Capture the cell that displays the provided text and extract its (x, y) central coordinate. 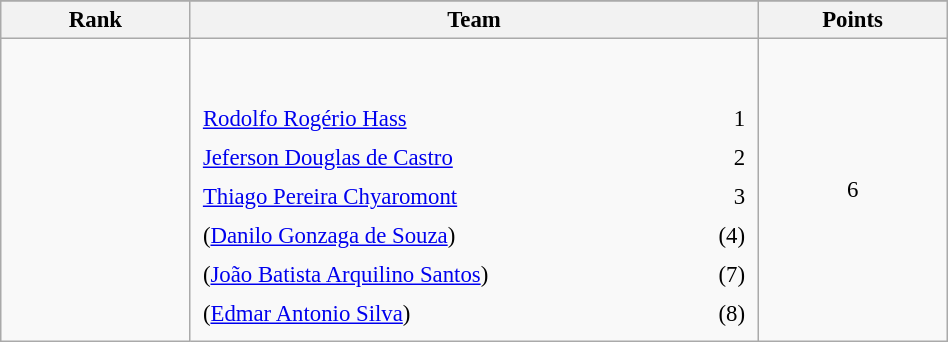
Jeferson Douglas de Castro (442, 158)
Team (474, 20)
(Danilo Gonzaga de Souza) (442, 236)
Points (852, 20)
Rodolfo Rogério Hass (442, 119)
1 (720, 119)
(4) (720, 236)
(João Batista Arquilino Santos) (442, 275)
(Edmar Antonio Silva) (442, 314)
(8) (720, 314)
2 (720, 158)
6 (852, 190)
3 (720, 197)
Thiago Pereira Chyaromont (442, 197)
(7) (720, 275)
Rank (96, 20)
